Return (x, y) of the center of cell containing provided text 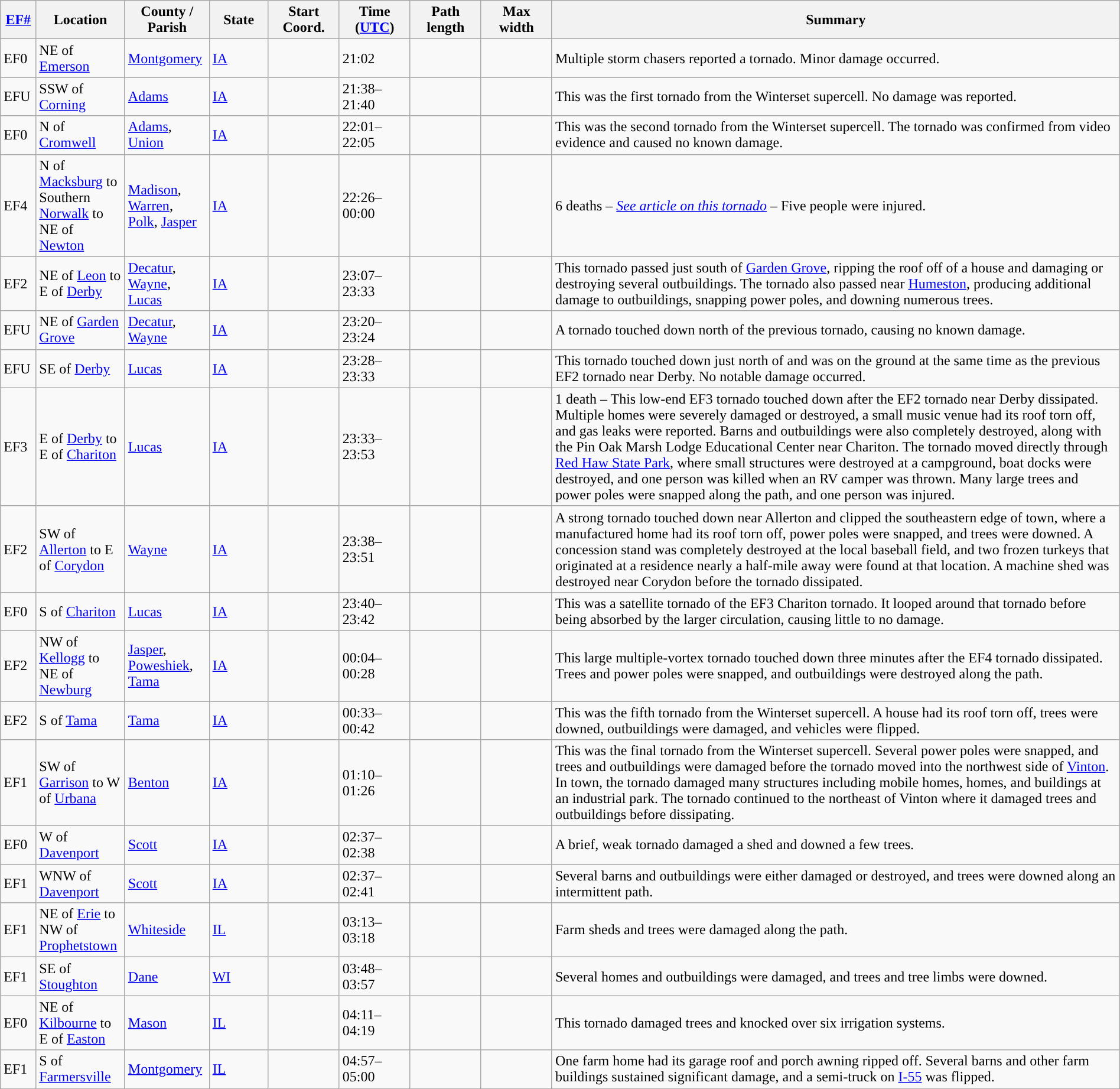
EF# (18, 20)
Several homes and outbuildings were damaged, and trees and tree limbs were downed. (835, 976)
This tornado damaged trees and knocked over six irrigation systems. (835, 1023)
Mason (167, 1023)
State (239, 20)
Jasper, Poweshiek, Tama (167, 665)
22:26–00:00 (375, 206)
23:33–23:53 (375, 447)
23:28–23:33 (375, 369)
County / Parish (167, 20)
Several barns and outbuildings were either damaged or destroyed, and trees were downed along an intermittent path. (835, 884)
Summary (835, 20)
NE of Erie to NW of Prophetstown (80, 930)
W of Davenport (80, 845)
A tornado touched down north of the previous tornado, causing no known damage. (835, 330)
NE of Kilbourne to E of Easton (80, 1023)
SE of Stoughton (80, 976)
22:01–22:05 (375, 135)
Path length (445, 20)
23:40–23:42 (375, 611)
Madison, Warren, Polk, Jasper (167, 206)
00:04–00:28 (375, 665)
21:02 (375, 58)
Adams (167, 97)
S of Tama (80, 720)
00:33–00:42 (375, 720)
Whiteside (167, 930)
Start Coord. (304, 20)
6 deaths – See article on this tornado – Five people were injured. (835, 206)
S of Chariton (80, 611)
02:37–02:41 (375, 884)
23:38–23:51 (375, 549)
N of Cromwell (80, 135)
01:10–01:26 (375, 783)
NE of Garden Grove (80, 330)
EF4 (18, 206)
Wayne (167, 549)
EF3 (18, 447)
Dane (167, 976)
SSW of Corning (80, 97)
WNW of Davenport (80, 884)
Tama (167, 720)
N of Macksburg to Southern Norwalk to NE of Newton (80, 206)
23:07–23:33 (375, 284)
Time (UTC) (375, 20)
04:11–04:19 (375, 1023)
23:20–23:24 (375, 330)
03:48–03:57 (375, 976)
NW of Kellogg to NE of Newburg (80, 665)
S of Farmersville (80, 1070)
02:37–02:38 (375, 845)
This was the first tornado from the Winterset supercell. No damage was reported. (835, 97)
Decatur, Wayne (167, 330)
Decatur, Wayne, Lucas (167, 284)
SE of Derby (80, 369)
Benton (167, 783)
This tornado touched down just north of and was on the ground at the same time as the previous EF2 tornado near Derby. No notable damage occurred. (835, 369)
NE of Emerson (80, 58)
Location (80, 20)
21:38–21:40 (375, 97)
NE of Leon to E of Derby (80, 284)
Multiple storm chasers reported a tornado. Minor damage occurred. (835, 58)
Max width (516, 20)
04:57–05:00 (375, 1070)
Adams, Union (167, 135)
03:13–03:18 (375, 930)
Farm sheds and trees were damaged along the path. (835, 930)
E of Derby to E of Chariton (80, 447)
SW of Garrison to W of Urbana (80, 783)
SW of Allerton to E of Corydon (80, 549)
A brief, weak tornado damaged a shed and downed a few trees. (835, 845)
This was the second tornado from the Winterset supercell. The tornado was confirmed from video evidence and caused no known damage. (835, 135)
WI (239, 976)
